From the cell containing the given text, extract its center point as (X, Y) coordinate. 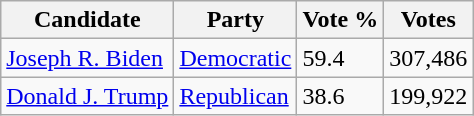
Joseph R. Biden (88, 58)
Votes (428, 20)
59.4 (340, 58)
Vote % (340, 20)
38.6 (340, 96)
Democratic (236, 58)
Party (236, 20)
307,486 (428, 58)
Republican (236, 96)
Candidate (88, 20)
199,922 (428, 96)
Donald J. Trump (88, 96)
